Pinpoint the cell where the given text exists, returning its [X, Y] midpoint coordinate. 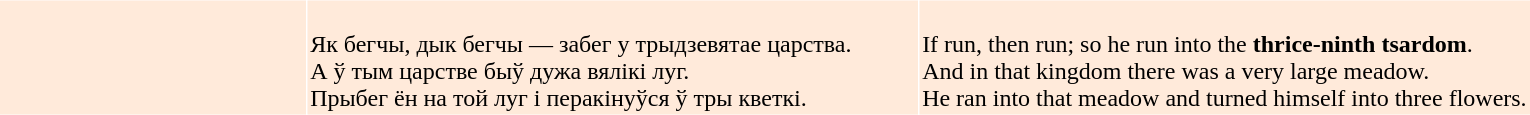
Як бегчы, дык бегчы — забег у трыдзевятае царства. А ў тым царстве быў дужа вялікі луг. Прыбег ён на той луг і перакінуўся ў тры кветкі. [612, 57]
